Output the (X, Y) coordinate of the center of the cell containing the given text.  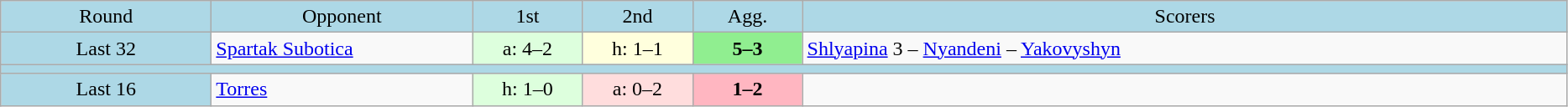
Opponent (342, 17)
Round (106, 17)
Last 16 (106, 89)
1–2 (747, 89)
Scorers (1185, 17)
a: 4–2 (527, 48)
a: 0–2 (638, 89)
Last 32 (106, 48)
Torres (342, 89)
1st (527, 17)
Spartak Subotica (342, 48)
Agg. (747, 17)
h: 1–0 (527, 89)
5–3 (747, 48)
Shlyapina 3 – Nyandeni – Yakovyshyn (1185, 48)
2nd (638, 17)
h: 1–1 (638, 48)
